Search for the cell housing the specified text and yield its [x, y] center coordinate. 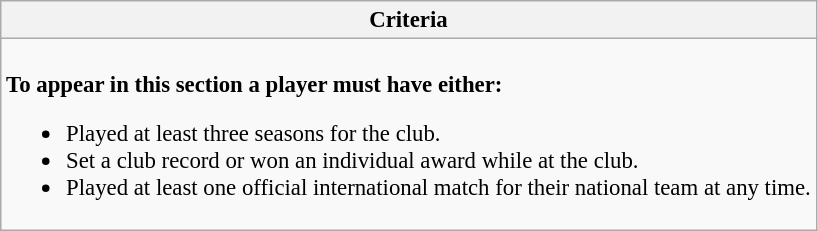
Criteria [408, 20]
